Extract the [x, y] coordinate from the center of the cell holding the provided text.  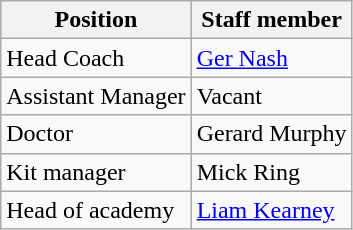
Ger Nash [272, 58]
Liam Kearney [272, 210]
Staff member [272, 20]
Mick Ring [272, 172]
Gerard Murphy [272, 134]
Position [96, 20]
Kit manager [96, 172]
Doctor [96, 134]
Assistant Manager [96, 96]
Vacant [272, 96]
Head of academy [96, 210]
Head Coach [96, 58]
